Output the [X, Y] coordinate of the center of the cell containing the given text.  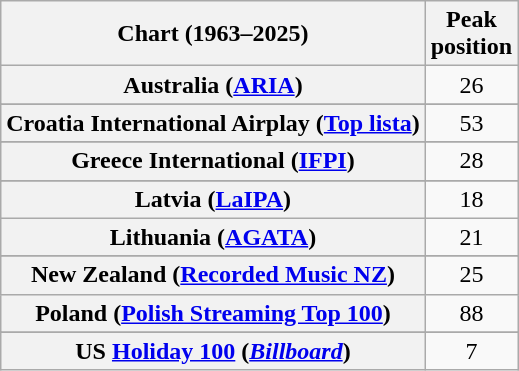
53 [471, 123]
28 [471, 161]
Poland (Polish Streaming Top 100) [213, 313]
26 [471, 85]
Australia (ARIA) [213, 85]
25 [471, 275]
Lithuania (AGATA) [213, 237]
Chart (1963–2025) [213, 34]
7 [471, 351]
Croatia International Airplay (Top lista) [213, 123]
18 [471, 199]
Latvia (LaIPA) [213, 199]
88 [471, 313]
Peakposition [471, 34]
New Zealand (Recorded Music NZ) [213, 275]
Greece International (IFPI) [213, 161]
21 [471, 237]
US Holiday 100 (Billboard) [213, 351]
